Pinpoint the cell where the given text exists, returning its (x, y) midpoint coordinate. 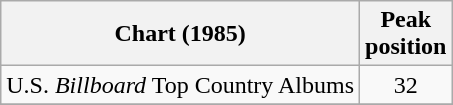
Chart (1985) (180, 34)
Peakposition (406, 34)
32 (406, 85)
U.S. Billboard Top Country Albums (180, 85)
